From the cell containing the given text, extract its center point as (X, Y) coordinate. 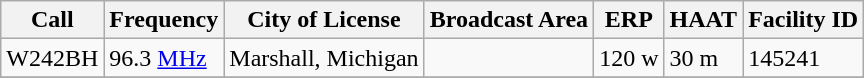
Facility ID (804, 20)
145241 (804, 58)
Frequency (164, 20)
Call (52, 20)
City of License (324, 20)
Marshall, Michigan (324, 58)
30 m (704, 58)
W242BH (52, 58)
120 w (629, 58)
Broadcast Area (509, 20)
HAAT (704, 20)
96.3 MHz (164, 58)
ERP (629, 20)
